Locate the cell with the specified text and output its [X, Y] center coordinate. 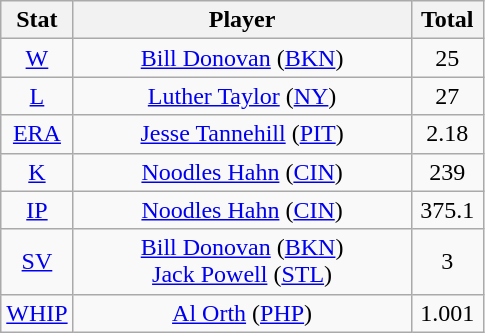
Al Orth (PHP) [242, 313]
W [37, 58]
ERA [37, 134]
Jesse Tannehill (PIT) [242, 134]
K [37, 172]
3 [447, 262]
Total [447, 20]
Luther Taylor (NY) [242, 96]
Bill Donovan (BKN) [242, 58]
Stat [37, 20]
Player [242, 20]
1.001 [447, 313]
IP [37, 210]
239 [447, 172]
L [37, 96]
WHIP [37, 313]
2.18 [447, 134]
25 [447, 58]
375.1 [447, 210]
27 [447, 96]
SV [37, 262]
Bill Donovan (BKN)Jack Powell (STL) [242, 262]
